Capture the cell that displays the provided text and extract its (x, y) central coordinate. 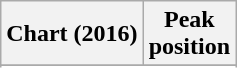
Peakposition (189, 34)
Chart (2016) (72, 34)
